Detect which cell encompasses the target text, then output its (X, Y) center coordinate. 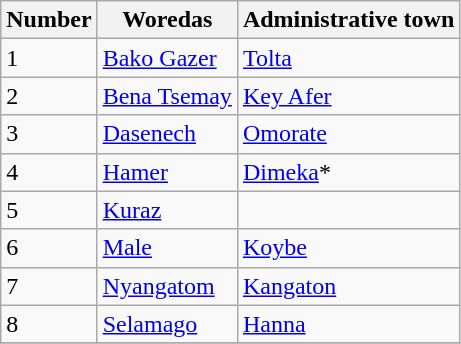
6 (49, 248)
Omorate (348, 134)
Kangaton (348, 286)
Male (167, 248)
Hanna (348, 324)
Tolta (348, 58)
Bena Tsemay (167, 96)
2 (49, 96)
Nyangatom (167, 286)
Key Afer (348, 96)
Selamago (167, 324)
Hamer (167, 172)
Number (49, 20)
Bako Gazer (167, 58)
7 (49, 286)
4 (49, 172)
Dasenech (167, 134)
1 (49, 58)
Administrative town (348, 20)
Woredas (167, 20)
Kuraz (167, 210)
Koybe (348, 248)
3 (49, 134)
8 (49, 324)
5 (49, 210)
Dimeka* (348, 172)
